Detect which cell encompasses the target text, then output its (X, Y) center coordinate. 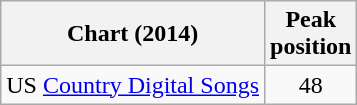
48 (311, 85)
Chart (2014) (133, 34)
US Country Digital Songs (133, 85)
Peakposition (311, 34)
